Provide the [X, Y] coordinate of the cell's center where the given text is located.  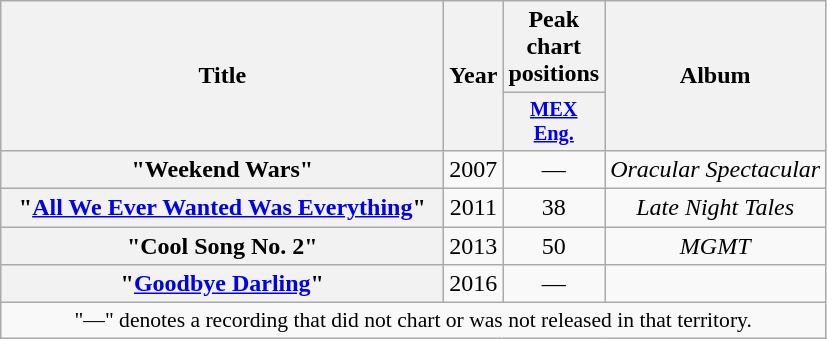
38 [554, 208]
Title [222, 76]
2016 [474, 284]
"All We Ever Wanted Was Everything" [222, 208]
Peak chart positions [554, 47]
"Cool Song No. 2" [222, 246]
"—" denotes a recording that did not chart or was not released in that territory. [414, 321]
2007 [474, 169]
2011 [474, 208]
Late Night Tales [716, 208]
"Weekend Wars" [222, 169]
2013 [474, 246]
50 [554, 246]
"Goodbye Darling" [222, 284]
Year [474, 76]
Album [716, 76]
Oracular Spectacular [716, 169]
MEXEng. [554, 122]
MGMT [716, 246]
